Find where the given text appears and provide that cell's center as (x, y) coordinate. 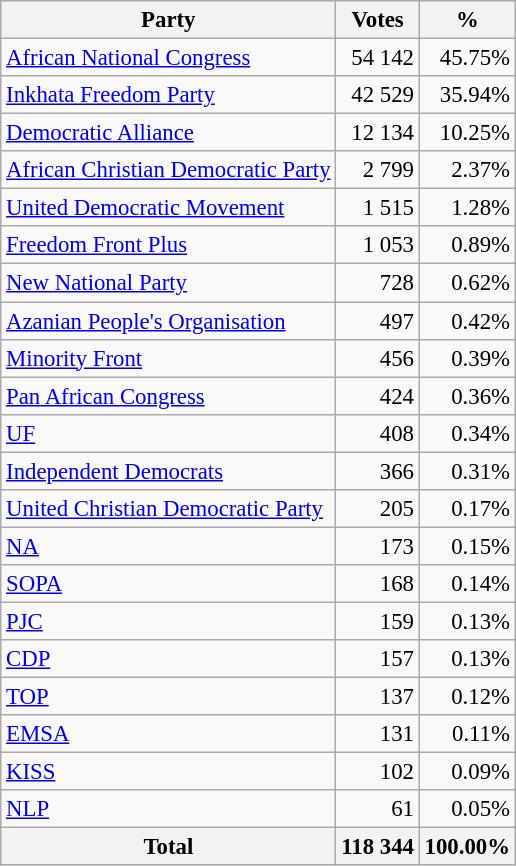
0.15% (467, 546)
0.42% (467, 321)
0.36% (467, 396)
131 (378, 734)
159 (378, 621)
102 (378, 772)
100.00% (467, 847)
0.17% (467, 509)
35.94% (467, 95)
Total (168, 847)
% (467, 20)
42 529 (378, 95)
408 (378, 433)
497 (378, 321)
2.37% (467, 170)
1 515 (378, 208)
0.05% (467, 809)
Pan African Congress (168, 396)
728 (378, 283)
424 (378, 396)
0.39% (467, 358)
Azanian People's Organisation (168, 321)
2 799 (378, 170)
0.14% (467, 584)
0.11% (467, 734)
SOPA (168, 584)
0.89% (467, 245)
0.31% (467, 471)
TOP (168, 697)
0.09% (467, 772)
157 (378, 659)
Party (168, 20)
UF (168, 433)
United Democratic Movement (168, 208)
New National Party (168, 283)
10.25% (467, 133)
Minority Front (168, 358)
205 (378, 509)
Independent Democrats (168, 471)
0.62% (467, 283)
Votes (378, 20)
KISS (168, 772)
Inkhata Freedom Party (168, 95)
1.28% (467, 208)
United Christian Democratic Party (168, 509)
PJC (168, 621)
CDP (168, 659)
Freedom Front Plus (168, 245)
1 053 (378, 245)
366 (378, 471)
54 142 (378, 58)
168 (378, 584)
137 (378, 697)
45.75% (467, 58)
118 344 (378, 847)
NLP (168, 809)
NA (168, 546)
456 (378, 358)
African National Congress (168, 58)
61 (378, 809)
0.34% (467, 433)
0.12% (467, 697)
African Christian Democratic Party (168, 170)
173 (378, 546)
Democratic Alliance (168, 133)
EMSA (168, 734)
12 134 (378, 133)
